Return [X, Y] of the center of cell containing provided text 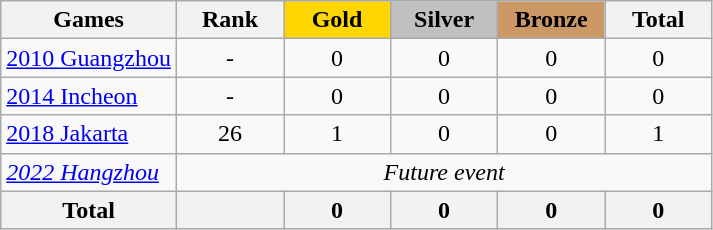
2018 Jakarta [89, 134]
2010 Guangzhou [89, 58]
Games [89, 20]
26 [230, 134]
Gold [338, 20]
2014 Incheon [89, 96]
Future event [444, 172]
2022 Hangzhou [89, 172]
Silver [444, 20]
Bronze [552, 20]
Rank [230, 20]
